Find where the given text appears and provide that cell's center as [x, y] coordinate. 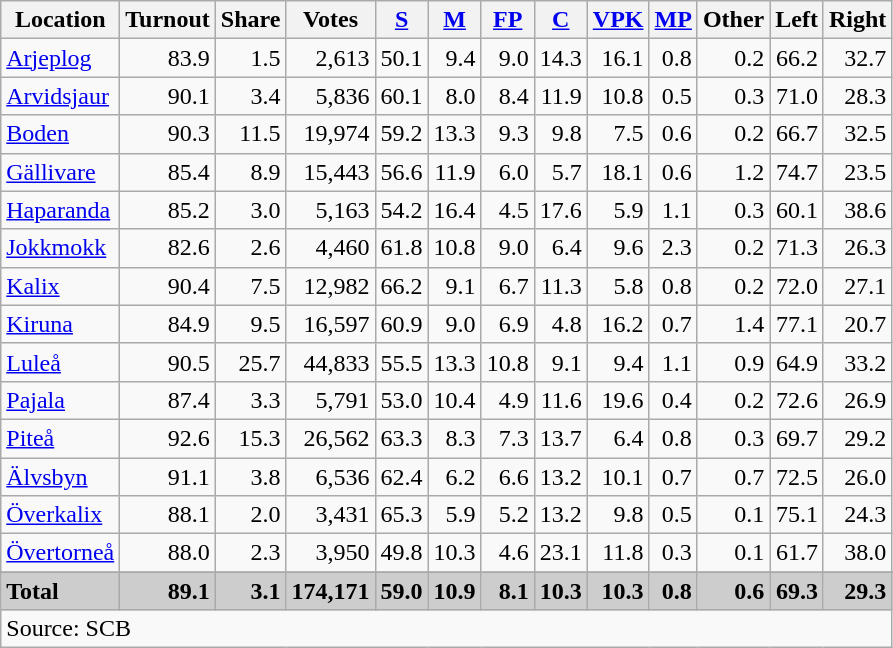
6.7 [508, 286]
Pajala [60, 400]
23.5 [857, 172]
13.7 [560, 438]
82.6 [168, 248]
9.3 [508, 134]
4.8 [560, 324]
Övertorneå [60, 553]
Luleå [60, 362]
5.7 [560, 172]
5,163 [330, 210]
9.5 [250, 324]
85.4 [168, 172]
2.6 [250, 248]
0.9 [733, 362]
29.2 [857, 438]
3.1 [250, 591]
3,431 [330, 515]
Älvsbyn [60, 477]
3.8 [250, 477]
11.5 [250, 134]
26.0 [857, 477]
61.7 [797, 553]
FP [508, 20]
8.9 [250, 172]
88.1 [168, 515]
66.7 [797, 134]
89.1 [168, 591]
38.6 [857, 210]
14.3 [560, 58]
59.0 [402, 591]
3.4 [250, 96]
Share [250, 20]
C [560, 20]
88.0 [168, 553]
77.1 [797, 324]
28.3 [857, 96]
2.0 [250, 515]
5,791 [330, 400]
69.7 [797, 438]
S [402, 20]
4.9 [508, 400]
12,982 [330, 286]
72.6 [797, 400]
53.0 [402, 400]
16.4 [454, 210]
6.2 [454, 477]
16.1 [618, 58]
15.3 [250, 438]
38.0 [857, 553]
1.5 [250, 58]
Boden [60, 134]
49.8 [402, 553]
9.6 [618, 248]
15,443 [330, 172]
83.9 [168, 58]
11.6 [560, 400]
8.4 [508, 96]
50.1 [402, 58]
90.1 [168, 96]
Arvidsjaur [60, 96]
64.9 [797, 362]
91.1 [168, 477]
10.1 [618, 477]
29.3 [857, 591]
Piteå [60, 438]
19,974 [330, 134]
8.0 [454, 96]
4.5 [508, 210]
54.2 [402, 210]
33.2 [857, 362]
3.3 [250, 400]
55.5 [402, 362]
71.3 [797, 248]
17.6 [560, 210]
69.3 [797, 591]
20.7 [857, 324]
3.0 [250, 210]
11.3 [560, 286]
1.4 [733, 324]
71.0 [797, 96]
24.3 [857, 515]
90.3 [168, 134]
Other [733, 20]
32.7 [857, 58]
4.6 [508, 553]
Haparanda [60, 210]
3,950 [330, 553]
62.4 [402, 477]
10.4 [454, 400]
MP [673, 20]
Right [857, 20]
85.2 [168, 210]
Överkalix [60, 515]
Turnout [168, 20]
6,536 [330, 477]
75.1 [797, 515]
56.6 [402, 172]
Votes [330, 20]
6.6 [508, 477]
Arjeplog [60, 58]
90.5 [168, 362]
44,833 [330, 362]
26,562 [330, 438]
0.4 [673, 400]
18.1 [618, 172]
61.8 [402, 248]
25.7 [250, 362]
7.3 [508, 438]
2,613 [330, 58]
60.9 [402, 324]
Kiruna [60, 324]
Location [60, 20]
Gällivare [60, 172]
5.8 [618, 286]
M [454, 20]
16,597 [330, 324]
59.2 [402, 134]
23.1 [560, 553]
26.9 [857, 400]
5.2 [508, 515]
5,836 [330, 96]
8.3 [454, 438]
72.0 [797, 286]
174,171 [330, 591]
1.2 [733, 172]
26.3 [857, 248]
19.6 [618, 400]
11.8 [618, 553]
Total [60, 591]
6.0 [508, 172]
92.6 [168, 438]
87.4 [168, 400]
Jokkmokk [60, 248]
72.5 [797, 477]
10.9 [454, 591]
90.4 [168, 286]
Source: SCB [446, 629]
Kalix [60, 286]
32.5 [857, 134]
84.9 [168, 324]
VPK [618, 20]
16.2 [618, 324]
4,460 [330, 248]
6.9 [508, 324]
63.3 [402, 438]
65.3 [402, 515]
8.1 [508, 591]
Left [797, 20]
74.7 [797, 172]
27.1 [857, 286]
